Find where the given text appears and provide that cell's center as [x, y] coordinate. 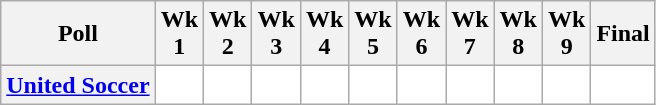
Final [623, 34]
Wk2 [228, 34]
United Soccer [78, 85]
Wk4 [324, 34]
Wk7 [470, 34]
Wk3 [276, 34]
Wk9 [566, 34]
Wk1 [179, 34]
Wk6 [421, 34]
Wk8 [518, 34]
Wk5 [373, 34]
Poll [78, 34]
